Determine the (x, y) coordinate at the center of the cell enclosing the given text.  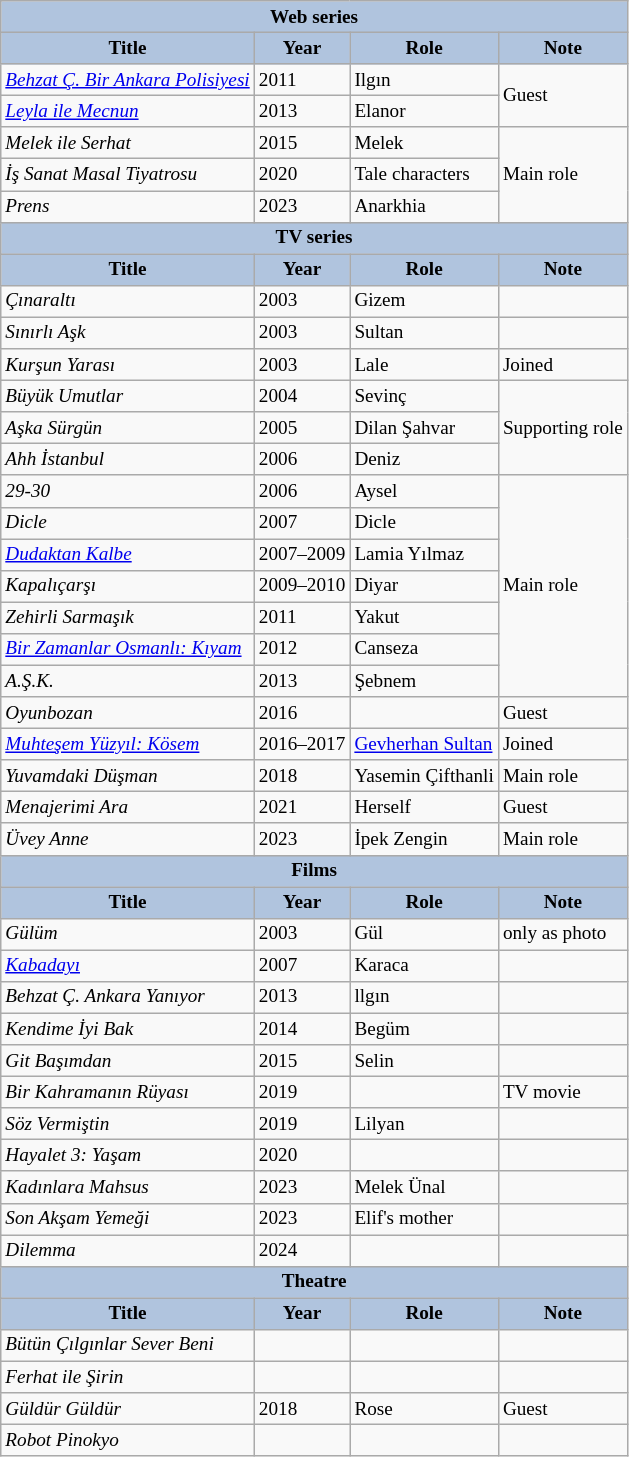
Kurşun Yarası (128, 365)
2004 (302, 396)
Aşka Sürgün (128, 428)
Robot Pinokyo (128, 1440)
Kabadayı (128, 966)
Oyunbozan (128, 713)
Zehirli Sarmaşık (128, 618)
Hayalet 3: Yaşam (128, 1156)
Sultan (424, 333)
Ferhat ile Şirin (128, 1377)
Karaca (424, 966)
Rose (424, 1409)
Sevinç (424, 396)
Git Başımdan (128, 1061)
2012 (302, 649)
Söz Vermiştin (128, 1124)
Theatre (314, 1282)
Lale (424, 365)
Kapalıçarşı (128, 586)
Üvey Anne (128, 839)
2005 (302, 428)
Kendime İyi Bak (128, 1029)
Gülüm (128, 934)
TV series (314, 238)
Lamia Yılmaz (424, 554)
Bir Kahramanın Rüyası (128, 1092)
2014 (302, 1029)
Dilemma (128, 1251)
Lilyan (424, 1124)
2007–2009 (302, 554)
Sınırlı Aşk (128, 333)
Yuvamdaki Düşman (128, 776)
2021 (302, 808)
2009–2010 (302, 586)
Ilgın (424, 80)
Melek Ünal (424, 1187)
Ahh İstanbul (128, 460)
2016–2017 (302, 744)
29-30 (128, 491)
A.Ş.K. (128, 681)
Herself (424, 808)
Films (314, 871)
Aysel (424, 491)
Tale characters (424, 175)
Canseza (424, 649)
Elif's mother (424, 1219)
Bütün Çılgınlar Sever Beni (128, 1345)
Gevherhan Sultan (424, 744)
Behzat Ç. Bir Ankara Polisiyesi (128, 80)
llgın (424, 997)
Yasemin Çifthanli (424, 776)
Muhteşem Yüzyıl: Kösem (128, 744)
Kadınlara Mahsus (128, 1187)
İş Sanat Masal Tiyatrosu (128, 175)
Leyla ile Mecnun (128, 111)
Supporting role (562, 428)
Deniz (424, 460)
Prens (128, 206)
Yakut (424, 618)
TV movie (562, 1092)
Büyük Umutlar (128, 396)
Çınaraltı (128, 301)
Begüm (424, 1029)
Şebnem (424, 681)
İpek Zengin (424, 839)
Gül (424, 934)
Elanor (424, 111)
Melek ile Serhat (128, 143)
Melek (424, 143)
2024 (302, 1251)
Menajerimi Ara (128, 808)
Dilan Şahvar (424, 428)
Diyar (424, 586)
2016 (302, 713)
Gizem (424, 301)
only as photo (562, 934)
Anarkhia (424, 206)
Web series (314, 17)
Dudaktan Kalbe (128, 554)
Behzat Ç. Ankara Yanıyor (128, 997)
Bir Zamanlar Osmanlı: Kıyam (128, 649)
Güldür Güldür (128, 1409)
Son Akşam Yemeği (128, 1219)
Selin (424, 1061)
